Search for the cell housing the specified text and yield its (X, Y) center coordinate. 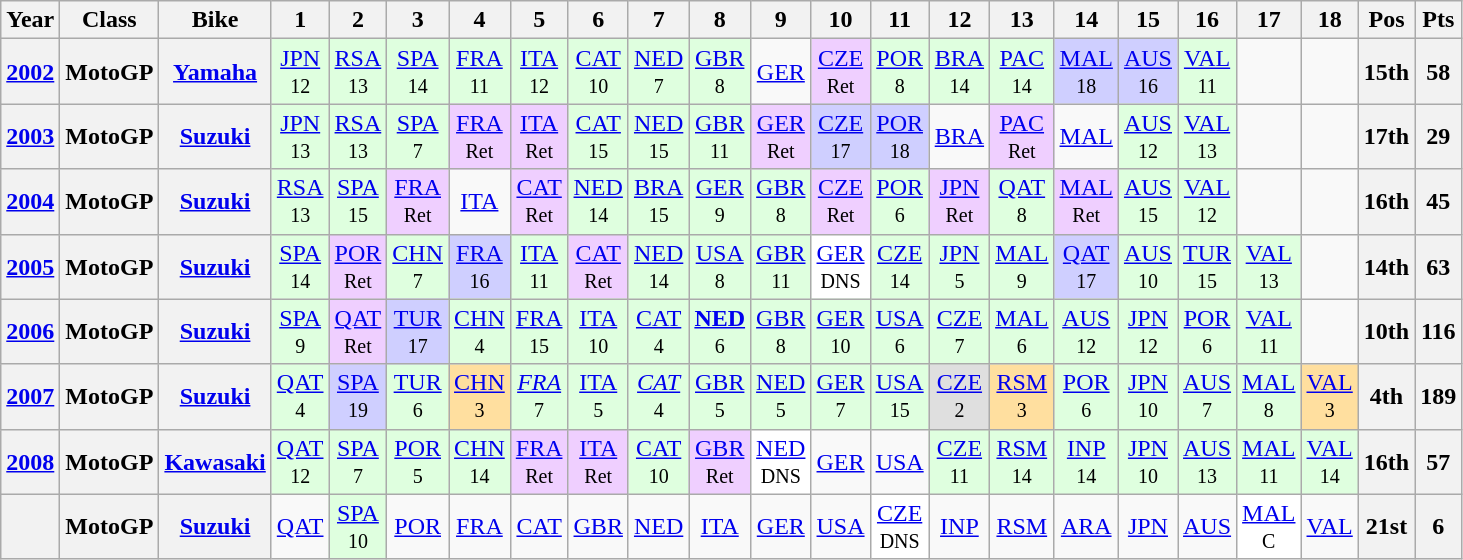
CHN4 (480, 332)
NED7 (658, 72)
AUS13 (1208, 462)
3 (418, 20)
FRA16 (480, 266)
MAL (1086, 136)
JPNRet (959, 202)
RSM3 (1022, 396)
45 (1438, 202)
CZE11 (959, 462)
TUR17 (418, 332)
BRA14 (959, 72)
POR5 (418, 462)
FRA7 (539, 396)
AUS7 (1208, 396)
GERRet (781, 136)
PORRet (358, 266)
Yamaha (215, 72)
QAT8 (1022, 202)
ITA12 (539, 72)
VAL12 (1208, 202)
AUS15 (1148, 202)
INP14 (1086, 462)
MALC (1269, 526)
12 (959, 20)
Year (30, 20)
AUS10 (1148, 266)
SPA15 (358, 202)
15th (1386, 72)
POR (418, 526)
GBRRet (720, 462)
BRA15 (658, 202)
58 (1438, 72)
PAC14 (1022, 72)
QAT12 (300, 462)
JPN5 (959, 266)
CAT15 (598, 136)
RSM (1022, 526)
CZEDNS (900, 526)
MAL6 (1022, 332)
CZE14 (900, 266)
189 (1438, 396)
MALRet (1086, 202)
CAT (539, 526)
10 (840, 20)
CZE2 (959, 396)
NED (658, 526)
AUS16 (1148, 72)
11 (900, 20)
GER10 (840, 332)
2003 (30, 136)
2007 (30, 396)
NED5 (781, 396)
NED6 (720, 332)
15 (1148, 20)
7 (658, 20)
SPA9 (300, 332)
FRA15 (539, 332)
116 (1438, 332)
FRA11 (480, 72)
29 (1438, 136)
Pos (1386, 20)
5 (539, 20)
QATRet (358, 332)
14 (1086, 20)
INP (959, 526)
POR8 (900, 72)
17 (1269, 20)
GBR (598, 526)
GERDNS (840, 266)
4 (480, 20)
2008 (30, 462)
CZE7 (959, 332)
14th (1386, 266)
USA15 (900, 396)
JPN (1148, 526)
4th (1386, 396)
MAL8 (1269, 396)
SPA19 (358, 396)
18 (1330, 20)
QAT17 (1086, 266)
13 (1022, 20)
TUR15 (1208, 266)
USA8 (720, 266)
9 (781, 20)
ARA (1086, 526)
TUR6 (418, 396)
63 (1438, 266)
CHN3 (480, 396)
21st (1386, 526)
VAL14 (1330, 462)
BRA (959, 136)
GBR5 (720, 396)
Class (110, 20)
ITA11 (539, 266)
Pts (1438, 20)
MAL9 (1022, 266)
FRA (480, 526)
8 (720, 20)
10th (1386, 332)
GER9 (720, 202)
CHN7 (418, 266)
ITA5 (598, 396)
POR18 (900, 136)
ITA10 (598, 332)
CHN14 (480, 462)
2 (358, 20)
USA6 (900, 332)
57 (1438, 462)
QAT (300, 526)
AUS (1208, 526)
2004 (30, 202)
17th (1386, 136)
CZE17 (840, 136)
SPA10 (358, 526)
Bike (215, 20)
JPN13 (300, 136)
QAT4 (300, 396)
Kawasaki (215, 462)
VAL (1330, 526)
2006 (30, 332)
MAL18 (1086, 72)
PACRet (1022, 136)
VAL3 (1330, 396)
NED15 (658, 136)
1 (300, 20)
2002 (30, 72)
MAL11 (1269, 462)
RSM14 (1022, 462)
GER7 (840, 396)
16 (1208, 20)
NEDDNS (781, 462)
2005 (30, 266)
